Return the [x, y] coordinate for the center point of the cell that contains the specified text.  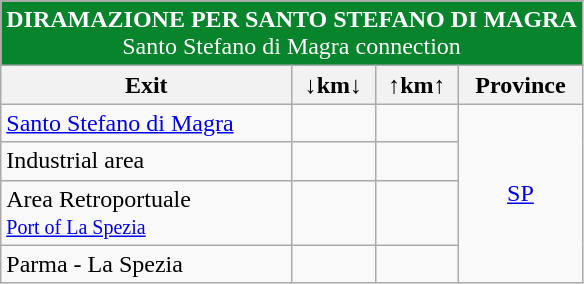
Exit [146, 85]
↓km↓ [334, 85]
Santo Stefano di Magra [146, 123]
Area Retroportuale Port of La Spezia [146, 212]
Province [521, 85]
Parma - La Spezia [146, 264]
SP [521, 194]
DIRAMAZIONE PER SANTO STEFANO DI MAGRASanto Stefano di Magra connection [292, 34]
Industrial area [146, 161]
↑km↑ [416, 85]
